Pinpoint the cell where the given text exists, returning its (x, y) midpoint coordinate. 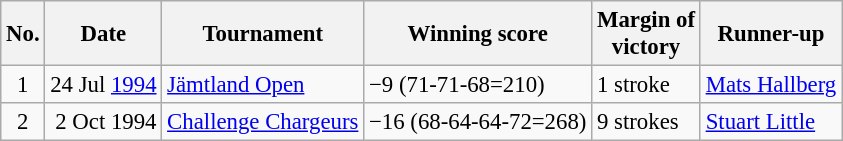
2 (23, 122)
−16 (68-64-64-72=268) (478, 122)
Runner-up (770, 34)
1 stroke (646, 85)
Date (104, 34)
Stuart Little (770, 122)
Winning score (478, 34)
Challenge Chargeurs (263, 122)
24 Jul 1994 (104, 85)
Margin ofvictory (646, 34)
Tournament (263, 34)
No. (23, 34)
Mats Hallberg (770, 85)
−9 (71-71-68=210) (478, 85)
Jämtland Open (263, 85)
2 Oct 1994 (104, 122)
1 (23, 85)
9 strokes (646, 122)
